For the text-containing cell, return its midpoint in [X, Y] coordinate format. 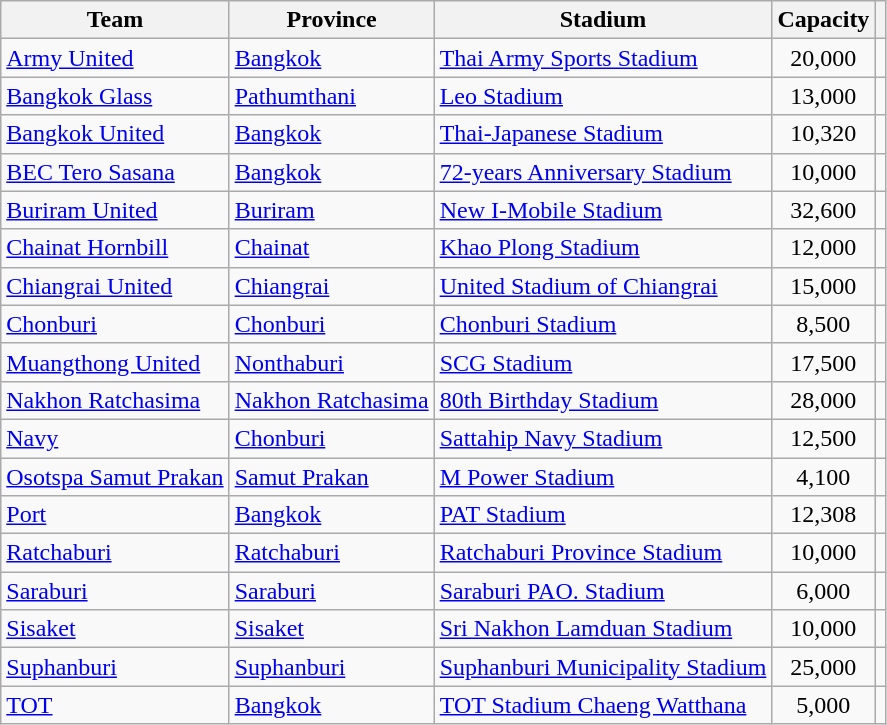
Khao Plong Stadium [603, 248]
10,320 [824, 134]
Suphanburi Municipality Stadium [603, 667]
Chiangrai United [115, 286]
Sattahip Navy Stadium [603, 438]
20,000 [824, 58]
12,500 [824, 438]
80th Birthday Stadium [603, 400]
Stadium [603, 20]
Team [115, 20]
72-years Anniversary Stadium [603, 172]
4,100 [824, 477]
Osotspa Samut Prakan [115, 477]
12,308 [824, 515]
Sri Nakhon Lamduan Stadium [603, 629]
Chainat [332, 248]
M Power Stadium [603, 477]
TOT Stadium Chaeng Watthana [603, 705]
Samut Prakan [332, 477]
Navy [115, 438]
15,000 [824, 286]
Army United [115, 58]
SCG Stadium [603, 362]
Chainat Hornbill [115, 248]
Thai-Japanese Stadium [603, 134]
28,000 [824, 400]
6,000 [824, 591]
Ratchaburi Province Stadium [603, 553]
Buriram [332, 210]
Muangthong United [115, 362]
United Stadium of Chiangrai [603, 286]
5,000 [824, 705]
TOT [115, 705]
Thai Army Sports Stadium [603, 58]
Port [115, 515]
Capacity [824, 20]
Chonburi Stadium [603, 324]
Bangkok Glass [115, 96]
12,000 [824, 248]
32,600 [824, 210]
Buriram United [115, 210]
8,500 [824, 324]
Saraburi PAO. Stadium [603, 591]
Province [332, 20]
25,000 [824, 667]
Nonthaburi [332, 362]
Pathumthani [332, 96]
13,000 [824, 96]
Bangkok United [115, 134]
BEC Tero Sasana [115, 172]
New I-Mobile Stadium [603, 210]
17,500 [824, 362]
PAT Stadium [603, 515]
Leo Stadium [603, 96]
Chiangrai [332, 286]
